Scan for the cell matching the given text and deliver its (x, y) coordinate at center. 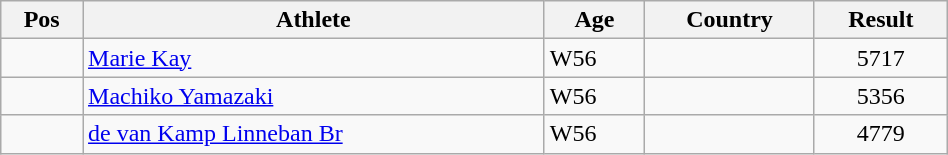
Result (880, 20)
5717 (880, 58)
Marie Kay (314, 58)
Pos (42, 20)
de van Kamp Linneban Br (314, 134)
Country (730, 20)
5356 (880, 96)
Age (594, 20)
4779 (880, 134)
Athlete (314, 20)
Machiko Yamazaki (314, 96)
